For the text-containing cell, return its midpoint in [x, y] coordinate format. 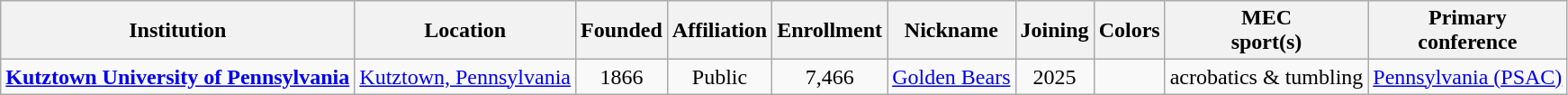
MECsport(s) [1266, 31]
1866 [622, 77]
2025 [1055, 77]
Nickname [951, 31]
Location [465, 31]
Kutztown, Pennsylvania [465, 77]
Golden Bears [951, 77]
Pennsylvania (PSAC) [1467, 77]
Kutztown University of Pennsylvania [178, 77]
7,466 [830, 77]
Primaryconference [1467, 31]
acrobatics & tumbling [1266, 77]
Colors [1129, 31]
Joining [1055, 31]
Affiliation [719, 31]
Founded [622, 31]
Institution [178, 31]
Enrollment [830, 31]
Public [719, 77]
